Return the [X, Y] coordinate for the center point of the cell that contains the specified text.  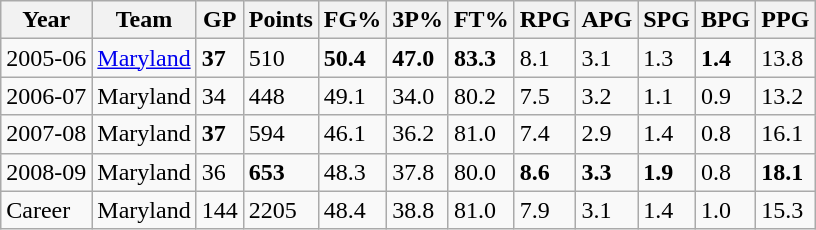
Year [46, 20]
48.3 [352, 172]
653 [280, 172]
36.2 [418, 134]
8.1 [545, 58]
7.5 [545, 96]
18.1 [786, 172]
FG% [352, 20]
7.4 [545, 134]
SPG [667, 20]
16.1 [786, 134]
2205 [280, 210]
83.3 [481, 58]
7.9 [545, 210]
15.3 [786, 210]
594 [280, 134]
GP [220, 20]
PPG [786, 20]
1.9 [667, 172]
36 [220, 172]
FT% [481, 20]
448 [280, 96]
38.8 [418, 210]
80.2 [481, 96]
49.1 [352, 96]
144 [220, 210]
2006-07 [46, 96]
1.0 [725, 210]
Career [46, 210]
APG [607, 20]
37.8 [418, 172]
2005-06 [46, 58]
46.1 [352, 134]
3P% [418, 20]
2.9 [607, 134]
80.0 [481, 172]
13.2 [786, 96]
13.8 [786, 58]
RPG [545, 20]
34.0 [418, 96]
50.4 [352, 58]
0.9 [725, 96]
Points [280, 20]
BPG [725, 20]
510 [280, 58]
3.3 [607, 172]
1.1 [667, 96]
Team [144, 20]
48.4 [352, 210]
47.0 [418, 58]
3.2 [607, 96]
8.6 [545, 172]
34 [220, 96]
2007-08 [46, 134]
2008-09 [46, 172]
1.3 [667, 58]
